Return [X, Y] of the center of cell containing provided text 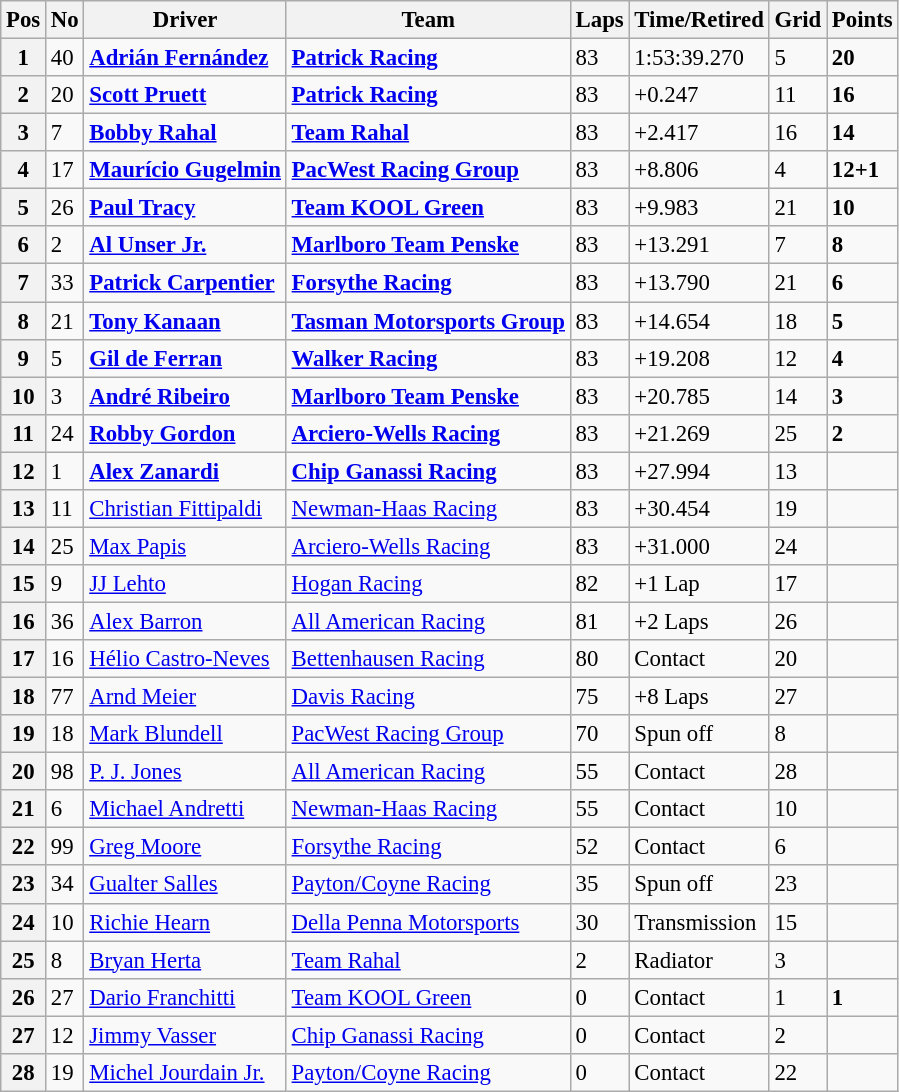
Maurício Gugelmin [185, 170]
André Ribeiro [185, 396]
+8 Laps [699, 697]
Hogan Racing [428, 584]
Time/Retired [699, 20]
81 [600, 621]
Al Unser Jr. [185, 245]
Team [428, 20]
Grid [798, 20]
Gil de Ferran [185, 358]
Scott Pruett [185, 95]
Alex Barron [185, 621]
Points [862, 20]
Christian Fittipaldi [185, 509]
Tony Kanaan [185, 321]
75 [600, 697]
+30.454 [699, 509]
Laps [600, 20]
30 [600, 922]
Gualter Salles [185, 885]
+9.983 [699, 208]
70 [600, 734]
Arnd Meier [185, 697]
+2 Laps [699, 621]
+21.269 [699, 433]
Paul Tracy [185, 208]
Walker Racing [428, 358]
36 [65, 621]
40 [65, 58]
JJ Lehto [185, 584]
Dario Franchitti [185, 997]
Alex Zanardi [185, 471]
Michael Andretti [185, 809]
Bettenhausen Racing [428, 659]
Max Papis [185, 546]
Greg Moore [185, 847]
Mark Blundell [185, 734]
+31.000 [699, 546]
+13.790 [699, 283]
+0.247 [699, 95]
+20.785 [699, 396]
Bryan Herta [185, 960]
+2.417 [699, 133]
Jimmy Vasser [185, 1035]
33 [65, 283]
35 [600, 885]
+19.208 [699, 358]
Davis Racing [428, 697]
34 [65, 885]
99 [65, 847]
Michel Jourdain Jr. [185, 1073]
Bobby Rahal [185, 133]
77 [65, 697]
Richie Hearn [185, 922]
+1 Lap [699, 584]
Patrick Carpentier [185, 283]
Adrián Fernández [185, 58]
98 [65, 772]
+27.994 [699, 471]
+8.806 [699, 170]
80 [600, 659]
52 [600, 847]
P. J. Jones [185, 772]
Pos [24, 20]
1:53:39.270 [699, 58]
Robby Gordon [185, 433]
Tasman Motorsports Group [428, 321]
Hélio Castro-Neves [185, 659]
Radiator [699, 960]
+13.291 [699, 245]
12+1 [862, 170]
Della Penna Motorsports [428, 922]
Transmission [699, 922]
82 [600, 584]
+14.654 [699, 321]
Driver [185, 20]
No [65, 20]
